For the text-containing cell, return its midpoint in [X, Y] coordinate format. 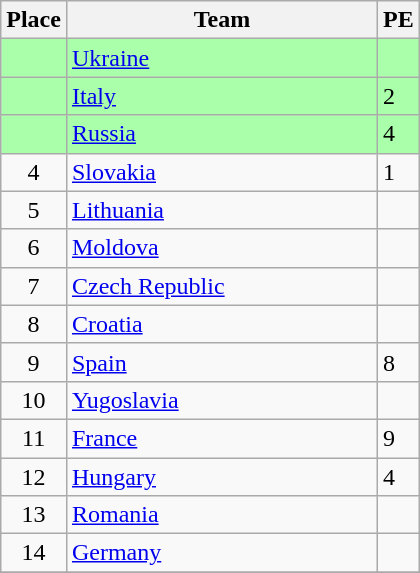
12 [34, 477]
11 [34, 438]
5 [34, 210]
France [222, 438]
Romania [222, 515]
Slovakia [222, 172]
2 [399, 96]
Italy [222, 96]
Germany [222, 553]
10 [34, 400]
Lithuania [222, 210]
Russia [222, 134]
Moldova [222, 248]
Ukraine [222, 58]
Team [222, 20]
Spain [222, 362]
7 [34, 286]
14 [34, 553]
1 [399, 172]
Place [34, 20]
6 [34, 248]
Czech Republic [222, 286]
PE [399, 20]
13 [34, 515]
Yugoslavia [222, 400]
Hungary [222, 477]
Croatia [222, 324]
